Determine the [x, y] coordinate at the center of the cell enclosing the given text.  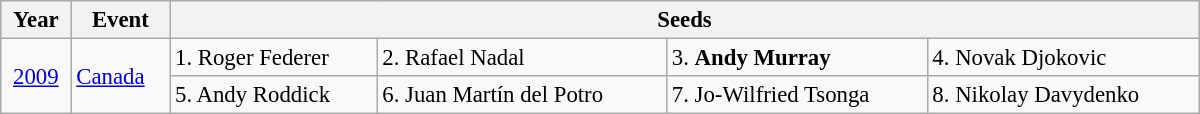
5. Andy Roddick [274, 95]
3. Andy Murray [798, 58]
Seeds [685, 20]
6. Juan Martín del Potro [522, 95]
4. Novak Djokovic [1063, 58]
2. Rafael Nadal [522, 58]
Event [120, 20]
Canada [120, 76]
7. Jo-Wilfried Tsonga [798, 95]
Year [36, 20]
2009 [36, 76]
8. Nikolay Davydenko [1063, 95]
1. Roger Federer [274, 58]
